From the cell containing the given text, extract its center point as (X, Y) coordinate. 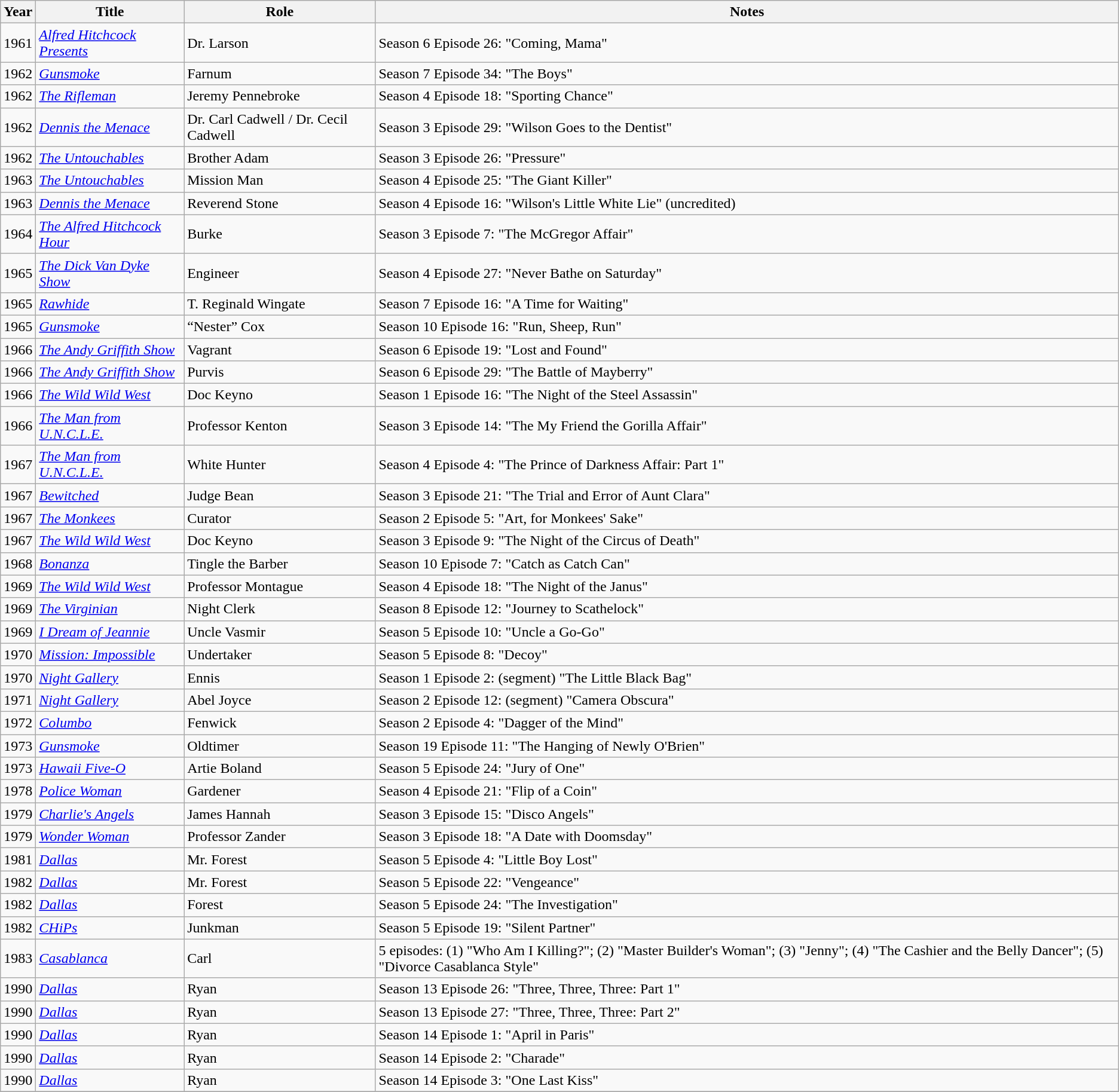
CHiPs (110, 928)
Jeremy Pennebroke (280, 96)
Season 3 Episode 18: "A Date with Doomsday" (747, 837)
Season 14 Episode 1: "April in Paris" (747, 1035)
Season 2 Episode 4: "Dagger of the Mind" (747, 723)
Season 2 Episode 5: "Art, for Monkees' Sake" (747, 518)
Judge Bean (280, 495)
Brother Adam (280, 158)
Season 5 Episode 8: "Decoy" (747, 654)
Night Clerk (280, 609)
Farnum (280, 74)
The Virginian (110, 609)
Columbo (110, 723)
Season 4 Episode 27: "Never Bathe on Saturday" (747, 273)
Abel Joyce (280, 700)
Police Woman (110, 791)
The Monkees (110, 518)
Season 13 Episode 26: "Three, Three, Three: Part 1" (747, 989)
Oldtimer (280, 745)
Season 3 Episode 7: "The McGregor Affair" (747, 234)
Season 3 Episode 9: "The Night of the Circus of Death" (747, 541)
Dr. Carl Cadwell / Dr. Cecil Cadwell (280, 127)
Engineer (280, 273)
“Nester” Cox (280, 326)
Tingle the Barber (280, 564)
The Rifleman (110, 96)
Season 13 Episode 27: "Three, Three, Three: Part 2" (747, 1012)
Season 10 Episode 16: "Run, Sheep, Run" (747, 326)
Season 1 Episode 16: "The Night of the Steel Assassin" (747, 395)
Season 4 Episode 18: "Sporting Chance" (747, 96)
Reverend Stone (280, 203)
Season 5 Episode 24: "Jury of One" (747, 769)
Season 5 Episode 24: "The Investigation" (747, 905)
White Hunter (280, 465)
Bonanza (110, 564)
The Dick Van Dyke Show (110, 273)
Gardener (280, 791)
Forest (280, 905)
Title (110, 12)
Charlie's Angels (110, 814)
Season 3 Episode 15: "Disco Angels" (747, 814)
Season 6 Episode 29: "The Battle of Mayberry" (747, 372)
Wonder Woman (110, 837)
Carl (280, 959)
1964 (18, 234)
Professor Montague (280, 586)
Rawhide (110, 304)
1972 (18, 723)
Year (18, 12)
Bewitched (110, 495)
1981 (18, 859)
Season 19 Episode 11: "The Hanging of Newly O'Brien" (747, 745)
Professor Kenton (280, 426)
Junkman (280, 928)
Casablanca (110, 959)
James Hannah (280, 814)
Season 4 Episode 21: "Flip of a Coin" (747, 791)
Purvis (280, 372)
Season 8 Episode 12: "Journey to Scathelock" (747, 609)
T. Reginald Wingate (280, 304)
Burke (280, 234)
Season 4 Episode 25: "The Giant Killer" (747, 181)
Season 5 Episode 19: "Silent Partner" (747, 928)
Season 2 Episode 12: (segment) "Camera Obscura" (747, 700)
Season 5 Episode 10: "Uncle a Go-Go" (747, 632)
1971 (18, 700)
Season 4 Episode 4: "The Prince of Darkness Affair: Part 1" (747, 465)
Season 3 Episode 29: "Wilson Goes to the Dentist" (747, 127)
Season 6 Episode 19: "Lost and Found" (747, 350)
Dr. Larson (280, 43)
Season 7 Episode 16: "A Time for Waiting" (747, 304)
Alfred Hitchcock Presents (110, 43)
Season 7 Episode 34: "The Boys" (747, 74)
I Dream of Jeannie (110, 632)
Fenwick (280, 723)
Hawaii Five-O (110, 769)
Season 14 Episode 2: "Charade" (747, 1057)
Season 10 Episode 7: "Catch as Catch Can" (747, 564)
Season 14 Episode 3: "One Last Kiss" (747, 1080)
1968 (18, 564)
Uncle Vasmir (280, 632)
Curator (280, 518)
Season 4 Episode 18: "The Night of the Janus" (747, 586)
Season 3 Episode 26: "Pressure" (747, 158)
1978 (18, 791)
Role (280, 12)
The Alfred Hitchcock Hour (110, 234)
Season 3 Episode 21: "The Trial and Error of Aunt Clara" (747, 495)
Season 1 Episode 2: (segment) "The Little Black Bag" (747, 677)
Undertaker (280, 654)
Season 3 Episode 14: "The My Friend the Gorilla Affair" (747, 426)
1983 (18, 959)
Mission: Impossible (110, 654)
Season 6 Episode 26: "Coming, Mama" (747, 43)
Season 5 Episode 22: "Vengeance" (747, 882)
1961 (18, 43)
Season 4 Episode 16: "Wilson's Little White Lie" (uncredited) (747, 203)
Vagrant (280, 350)
Artie Boland (280, 769)
Season 5 Episode 4: "Little Boy Lost" (747, 859)
Professor Zander (280, 837)
Ennis (280, 677)
Mission Man (280, 181)
Notes (747, 12)
